Return [X, Y] of the center of cell containing provided text 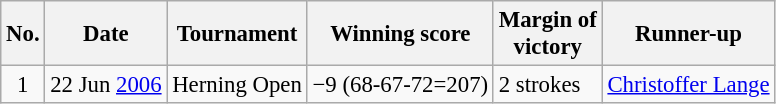
Winning score [400, 34]
No. [23, 34]
1 [23, 85]
Margin ofvictory [548, 34]
−9 (68-67-72=207) [400, 85]
2 strokes [548, 85]
22 Jun 2006 [106, 85]
Christoffer Lange [688, 85]
Runner-up [688, 34]
Date [106, 34]
Herning Open [237, 85]
Tournament [237, 34]
